Scan for the cell matching the given text and deliver its [X, Y] coordinate at center. 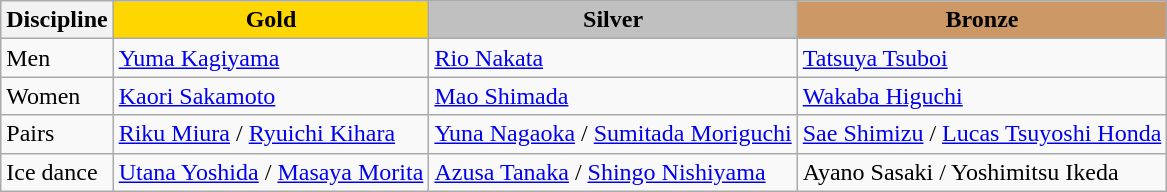
Women [57, 96]
Ice dance [57, 172]
Gold [271, 20]
Discipline [57, 20]
Sae Shimizu / Lucas Tsuyoshi Honda [982, 134]
Riku Miura / Ryuichi Kihara [271, 134]
Bronze [982, 20]
Yuma Kagiyama [271, 58]
Utana Yoshida / Masaya Morita [271, 172]
Rio Nakata [613, 58]
Tatsuya Tsuboi [982, 58]
Men [57, 58]
Mao Shimada [613, 96]
Wakaba Higuchi [982, 96]
Pairs [57, 134]
Silver [613, 20]
Ayano Sasaki / Yoshimitsu Ikeda [982, 172]
Yuna Nagaoka / Sumitada Moriguchi [613, 134]
Kaori Sakamoto [271, 96]
Azusa Tanaka / Shingo Nishiyama [613, 172]
